Output the (X, Y) coordinate of the center of the cell containing the given text.  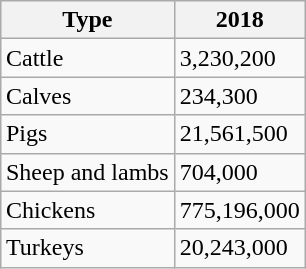
21,561,500 (240, 134)
2018 (240, 20)
Type (87, 20)
20,243,000 (240, 248)
234,300 (240, 96)
3,230,200 (240, 58)
Sheep and lambs (87, 172)
Pigs (87, 134)
Turkeys (87, 248)
Chickens (87, 210)
704,000 (240, 172)
775,196,000 (240, 210)
Cattle (87, 58)
Calves (87, 96)
